Scan for the cell matching the given text and deliver its [x, y] coordinate at center. 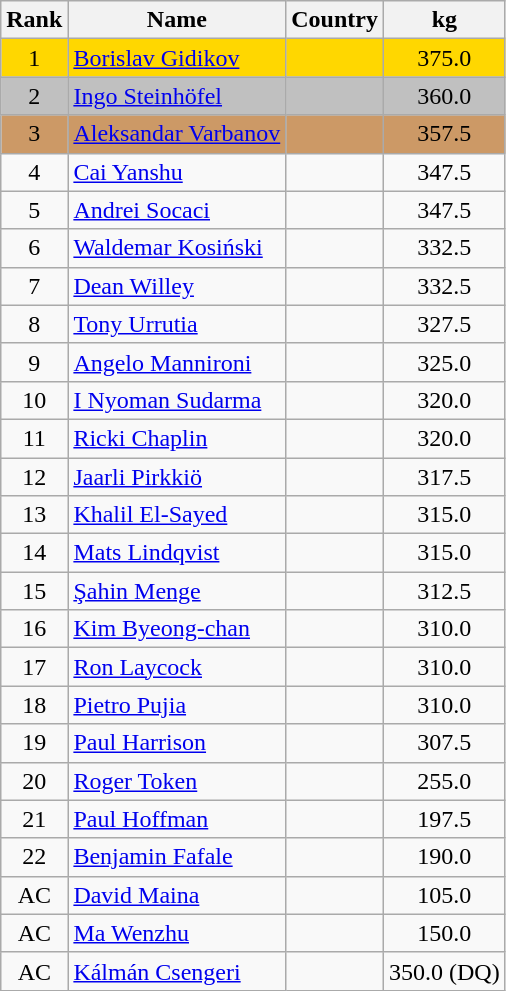
20 [34, 781]
3 [34, 134]
190.0 [444, 857]
325.0 [444, 362]
Şahin Menge [177, 591]
17 [34, 667]
5 [34, 210]
150.0 [444, 933]
Aleksandar Varbanov [177, 134]
I Nyoman Sudarma [177, 400]
9 [34, 362]
255.0 [444, 781]
Roger Token [177, 781]
22 [34, 857]
Paul Hoffman [177, 819]
8 [34, 324]
312.5 [444, 591]
Mats Lindqvist [177, 553]
13 [34, 515]
7 [34, 286]
Ron Laycock [177, 667]
375.0 [444, 58]
327.5 [444, 324]
David Maina [177, 895]
Country [335, 20]
Andrei Socaci [177, 210]
6 [34, 248]
Ma Wenzhu [177, 933]
11 [34, 438]
Benjamin Fafale [177, 857]
16 [34, 629]
12 [34, 477]
Khalil El-Sayed [177, 515]
360.0 [444, 96]
317.5 [444, 477]
Borislav Gidikov [177, 58]
18 [34, 705]
Name [177, 20]
15 [34, 591]
Waldemar Kosiński [177, 248]
Ricki Chaplin [177, 438]
kg [444, 20]
21 [34, 819]
Dean Willey [177, 286]
Jaarli Pirkkiö [177, 477]
307.5 [444, 743]
Tony Urrutia [177, 324]
2 [34, 96]
Angelo Mannironi [177, 362]
Kálmán Csengeri [177, 971]
Paul Harrison [177, 743]
350.0 (DQ) [444, 971]
Pietro Pujia [177, 705]
14 [34, 553]
Rank [34, 20]
Kim Byeong-chan [177, 629]
4 [34, 172]
197.5 [444, 819]
19 [34, 743]
357.5 [444, 134]
Cai Yanshu [177, 172]
105.0 [444, 895]
10 [34, 400]
1 [34, 58]
Ingo Steinhöfel [177, 96]
